Pinpoint the cell where the given text exists, returning its [X, Y] midpoint coordinate. 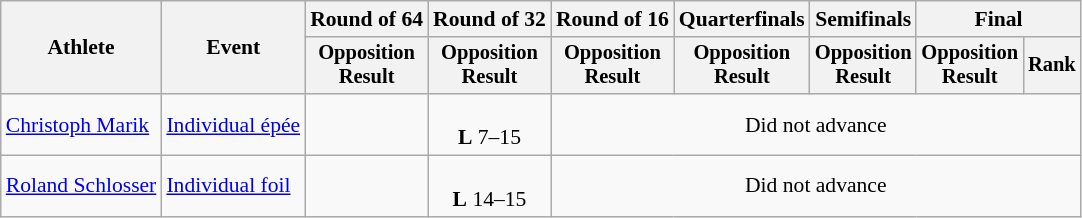
Round of 64 [366, 19]
Semifinals [864, 19]
Final [998, 19]
Event [233, 48]
L 14–15 [490, 186]
Roland Schlosser [82, 186]
Athlete [82, 48]
Round of 32 [490, 19]
Individual foil [233, 186]
Individual épée [233, 124]
Round of 16 [612, 19]
L 7–15 [490, 124]
Quarterfinals [742, 19]
Rank [1052, 66]
Christoph Marik [82, 124]
